Provide the (X, Y) coordinate of the cell's center where the given text is located.  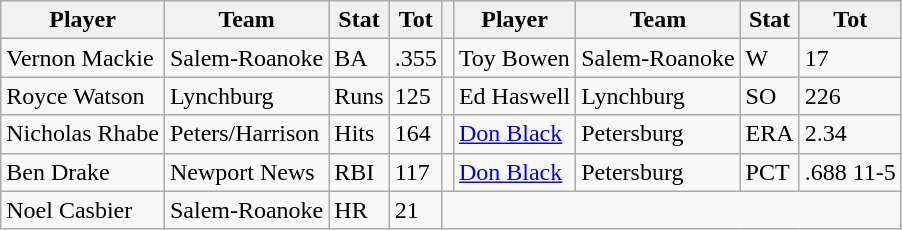
SO (770, 96)
BA (359, 58)
21 (416, 210)
Ben Drake (83, 172)
Noel Casbier (83, 210)
226 (850, 96)
2.34 (850, 134)
Ed Haswell (514, 96)
.355 (416, 58)
Royce Watson (83, 96)
W (770, 58)
HR (359, 210)
PCT (770, 172)
Newport News (246, 172)
Vernon Mackie (83, 58)
117 (416, 172)
Nicholas Rhabe (83, 134)
RBI (359, 172)
Peters/Harrison (246, 134)
Toy Bowen (514, 58)
Runs (359, 96)
125 (416, 96)
17 (850, 58)
.688 11-5 (850, 172)
ERA (770, 134)
Hits (359, 134)
164 (416, 134)
